Output the [x, y] coordinate of the center of the cell containing the given text.  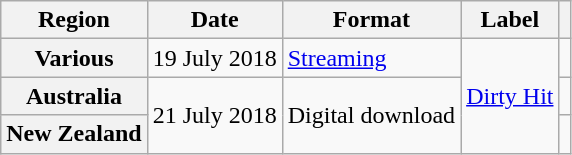
New Zealand [74, 134]
Streaming [371, 58]
Label [510, 20]
Australia [74, 96]
Various [74, 58]
Region [74, 20]
21 July 2018 [214, 115]
Date [214, 20]
19 July 2018 [214, 58]
Digital download [371, 115]
Format [371, 20]
Dirty Hit [510, 96]
